For the text-containing cell, return its midpoint in [x, y] coordinate format. 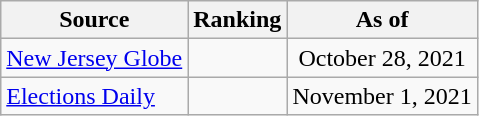
As of [382, 20]
October 28, 2021 [382, 58]
Elections Daily [94, 96]
Source [94, 20]
November 1, 2021 [382, 96]
Ranking [238, 20]
New Jersey Globe [94, 58]
